From the cell containing the given text, extract its center point as (x, y) coordinate. 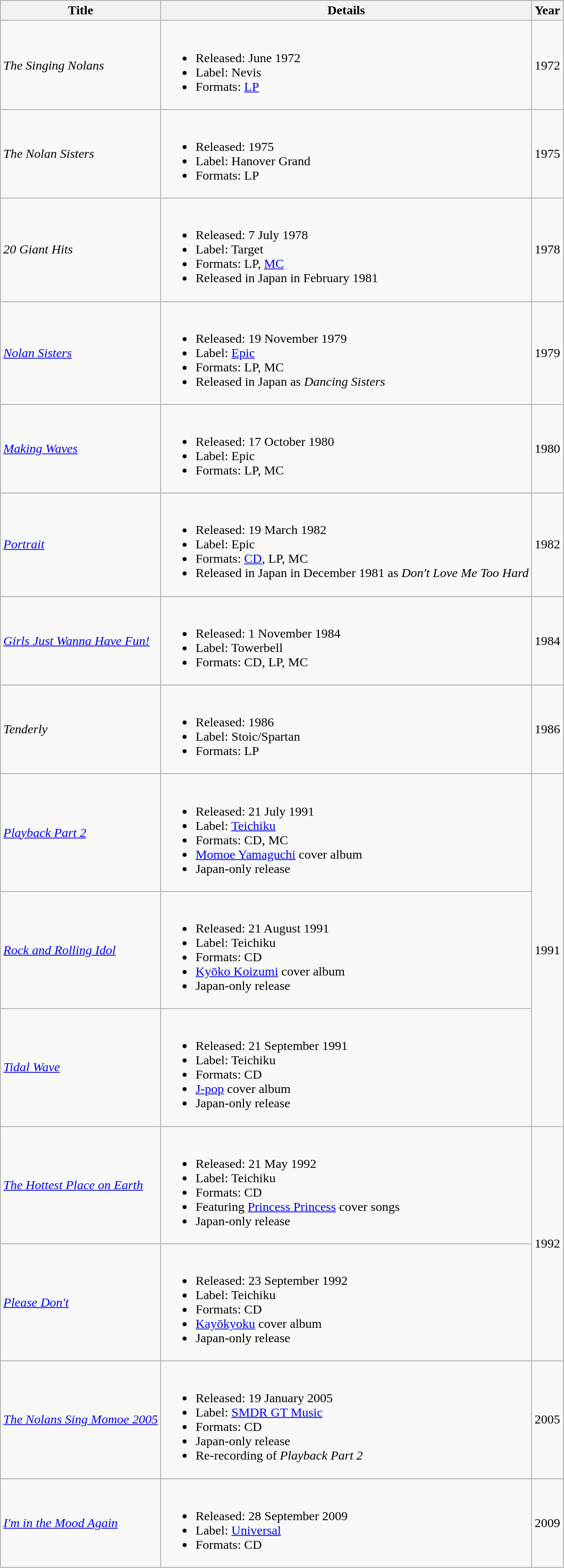
Girls Just Wanna Have Fun! (81, 641)
1982 (548, 545)
1992 (548, 1244)
Portrait (81, 545)
Please Don't (81, 1303)
Released: 1 November 1984Label: TowerbellFormats: CD, LP, MC (346, 641)
Tenderly (81, 729)
Released: June 1972Label: NevisFormats: LP (346, 65)
Released: 19 January 2005Label: SMDR GT MusicFormats: CDJapan-only releaseRe-recording of Playback Part 2 (346, 1420)
2005 (548, 1420)
1986 (548, 729)
Released: 21 May 1992Label: TeichikuFormats: CDFeaturing Princess Princess cover songsJapan-only release (346, 1185)
Released: 23 September 1992Label: TeichikuFormats: CDKayōkyoku cover albumJapan-only release (346, 1303)
Released: 21 September 1991Label: TeichikuFormats: CDJ-pop cover albumJapan-only release (346, 1067)
Rock and Rolling Idol (81, 950)
1980 (548, 448)
2009 (548, 1523)
1978 (548, 250)
Making Waves (81, 448)
Released: 7 July 1978Label: TargetFormats: LP, MCReleased in Japan in February 1981 (346, 250)
The Nolan Sisters (81, 154)
Playback Part 2 (81, 832)
Released: 21 August 1991Label: TeichikuFormats: CDKyōko Koizumi cover albumJapan-only release (346, 950)
1979 (548, 353)
Released: 19 March 1982Label: EpicFormats: CD, LP, MCReleased in Japan in December 1981 as Don't Love Me Too Hard (346, 545)
Released: 19 November 1979Label: EpicFormats: LP, MCReleased in Japan as Dancing Sisters (346, 353)
Details (346, 11)
The Nolans Sing Momoe 2005 (81, 1420)
Nolan Sisters (81, 353)
1975 (548, 154)
Released: 21 July 1991Label: TeichikuFormats: CD, MCMomoe Yamaguchi cover albumJapan-only release (346, 832)
Released: 17 October 1980Label: EpicFormats: LP, MC (346, 448)
Released: 1975Label: Hanover GrandFormats: LP (346, 154)
Year (548, 11)
Released: 28 September 2009Label: UniversalFormats: CD (346, 1523)
The Singing Nolans (81, 65)
1991 (548, 950)
Released: 1986Label: Stoic/SpartanFormats: LP (346, 729)
I'm in the Mood Again (81, 1523)
Tidal Wave (81, 1067)
20 Giant Hits (81, 250)
1984 (548, 641)
The Hottest Place on Earth (81, 1185)
1972 (548, 65)
Title (81, 11)
